From the cell containing the given text, extract its center point as (x, y) coordinate. 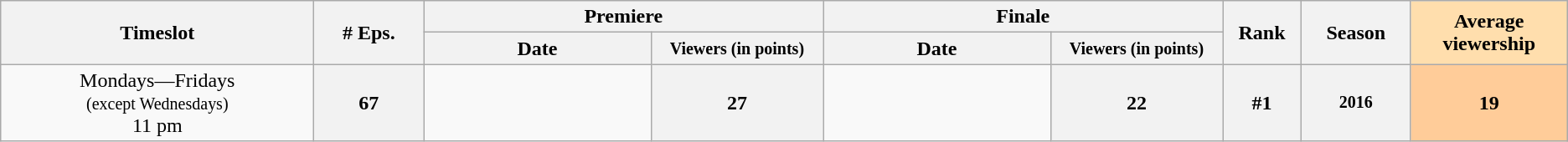
Average viewership (1489, 33)
Rank (1262, 33)
# Eps. (369, 33)
Premiere (623, 17)
Finale (1024, 17)
#1 (1262, 103)
19 (1489, 103)
Timeslot (157, 33)
Season (1355, 33)
67 (369, 103)
Mondays—Fridays (except Wednesdays) 11 pm (157, 103)
2016 (1355, 103)
22 (1137, 103)
27 (737, 103)
